Identify which cell holds the provided text, then report its (X, Y) central coordinate. 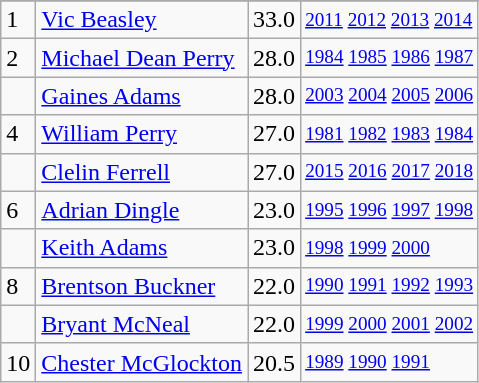
Brentson Buckner (142, 286)
Adrian Dingle (142, 210)
Keith Adams (142, 248)
2011 2012 2013 2014 (390, 20)
Vic Beasley (142, 20)
1995 1996 1997 1998 (390, 210)
William Perry (142, 134)
Clelin Ferrell (142, 172)
1999 2000 2001 2002 (390, 324)
4 (18, 134)
Bryant McNeal (142, 324)
1 (18, 20)
10 (18, 362)
1981 1982 1983 1984 (390, 134)
2003 2004 2005 2006 (390, 96)
6 (18, 210)
Michael Dean Perry (142, 58)
1989 1990 1991 (390, 362)
2015 2016 2017 2018 (390, 172)
Chester McGlockton (142, 362)
33.0 (274, 20)
1998 1999 2000 (390, 248)
Gaines Adams (142, 96)
2 (18, 58)
1990 1991 1992 1993 (390, 286)
8 (18, 286)
20.5 (274, 362)
1984 1985 1986 1987 (390, 58)
